Detect which cell encompasses the target text, then output its (X, Y) center coordinate. 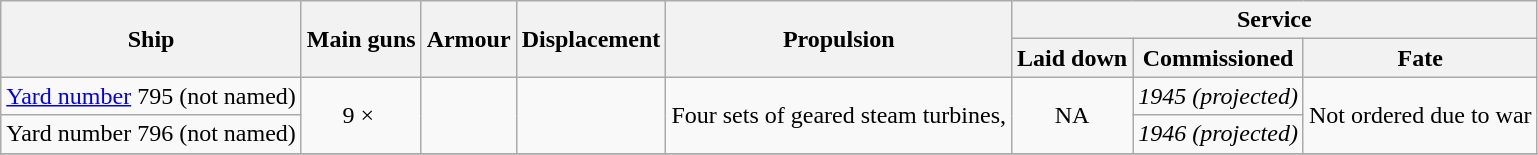
Armour (468, 39)
9 × (361, 115)
Displacement (591, 39)
Yard number 795 (not named) (152, 96)
Propulsion (839, 39)
Fate (1420, 58)
NA (1072, 115)
Service (1275, 20)
Main guns (361, 39)
Ship (152, 39)
Four sets of geared steam turbines, (839, 115)
Laid down (1072, 58)
1946 (projected) (1218, 134)
1945 (projected) (1218, 96)
Commissioned (1218, 58)
Yard number 796 (not named) (152, 134)
Not ordered due to war (1420, 115)
